Provide the [X, Y] coordinate of the cell's center where the given text is located.  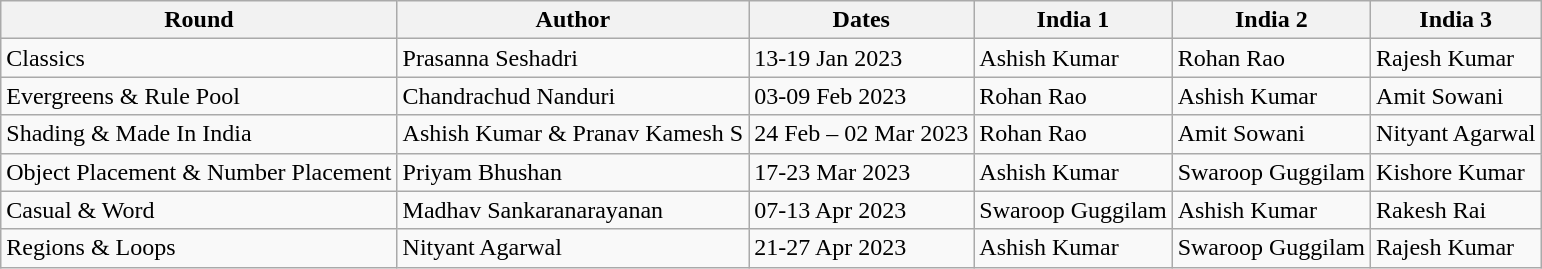
Prasanna Seshadri [573, 58]
Classics [199, 58]
Rakesh Rai [1456, 210]
India 1 [1073, 20]
24 Feb – 02 Mar 2023 [862, 134]
Dates [862, 20]
21-27 Apr 2023 [862, 248]
Object Placement & Number Placement [199, 172]
Regions & Loops [199, 248]
17-23 Mar 2023 [862, 172]
Kishore Kumar [1456, 172]
Madhav Sankaranarayanan [573, 210]
India 3 [1456, 20]
Casual & Word [199, 210]
Priyam Bhushan [573, 172]
13-19 Jan 2023 [862, 58]
03-09 Feb 2023 [862, 96]
Round [199, 20]
Chandrachud Nanduri [573, 96]
Author [573, 20]
Ashish Kumar & Pranav Kamesh S [573, 134]
Shading & Made In India [199, 134]
07-13 Apr 2023 [862, 210]
Evergreens & Rule Pool [199, 96]
India 2 [1271, 20]
